Search for the cell housing the specified text and yield its (X, Y) center coordinate. 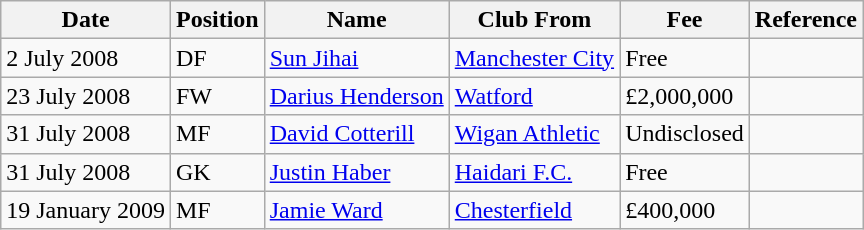
David Cotterill (356, 134)
GK (217, 172)
Watford (534, 96)
Chesterfield (534, 210)
Position (217, 20)
£400,000 (685, 210)
Darius Henderson (356, 96)
FW (217, 96)
Club From (534, 20)
Manchester City (534, 58)
Date (86, 20)
Haidari F.C. (534, 172)
Name (356, 20)
23 July 2008 (86, 96)
Undisclosed (685, 134)
Sun Jihai (356, 58)
£2,000,000 (685, 96)
Fee (685, 20)
Wigan Athletic (534, 134)
DF (217, 58)
19 January 2009 (86, 210)
2 July 2008 (86, 58)
Justin Haber (356, 172)
Jamie Ward (356, 210)
Reference (806, 20)
